Return [x, y] of the center of cell containing provided text 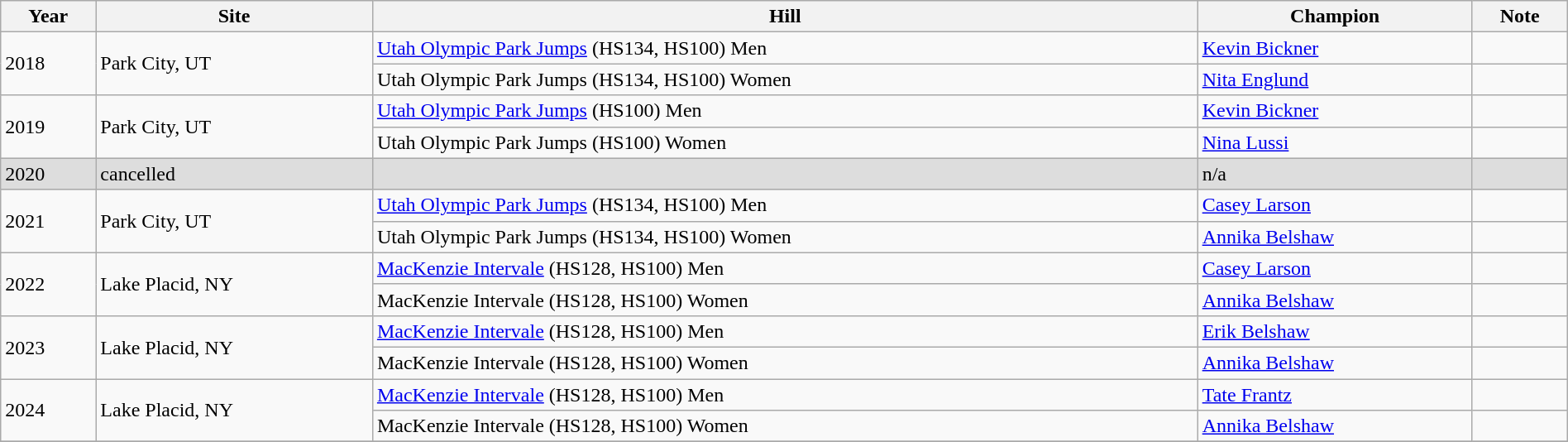
Utah Olympic Park Jumps (HS100) Women [785, 142]
n/a [1335, 174]
2018 [48, 64]
cancelled [235, 174]
Erik Belshaw [1335, 331]
Year [48, 17]
2019 [48, 127]
2020 [48, 174]
Nina Lussi [1335, 142]
Utah Olympic Park Jumps (HS100) Men [785, 111]
Tate Frantz [1335, 395]
Site [235, 17]
Nita Englund [1335, 79]
2022 [48, 284]
Hill [785, 17]
Champion [1335, 17]
2024 [48, 411]
2021 [48, 221]
Note [1520, 17]
2023 [48, 347]
